From the cell containing the given text, extract its center point as [X, Y] coordinate. 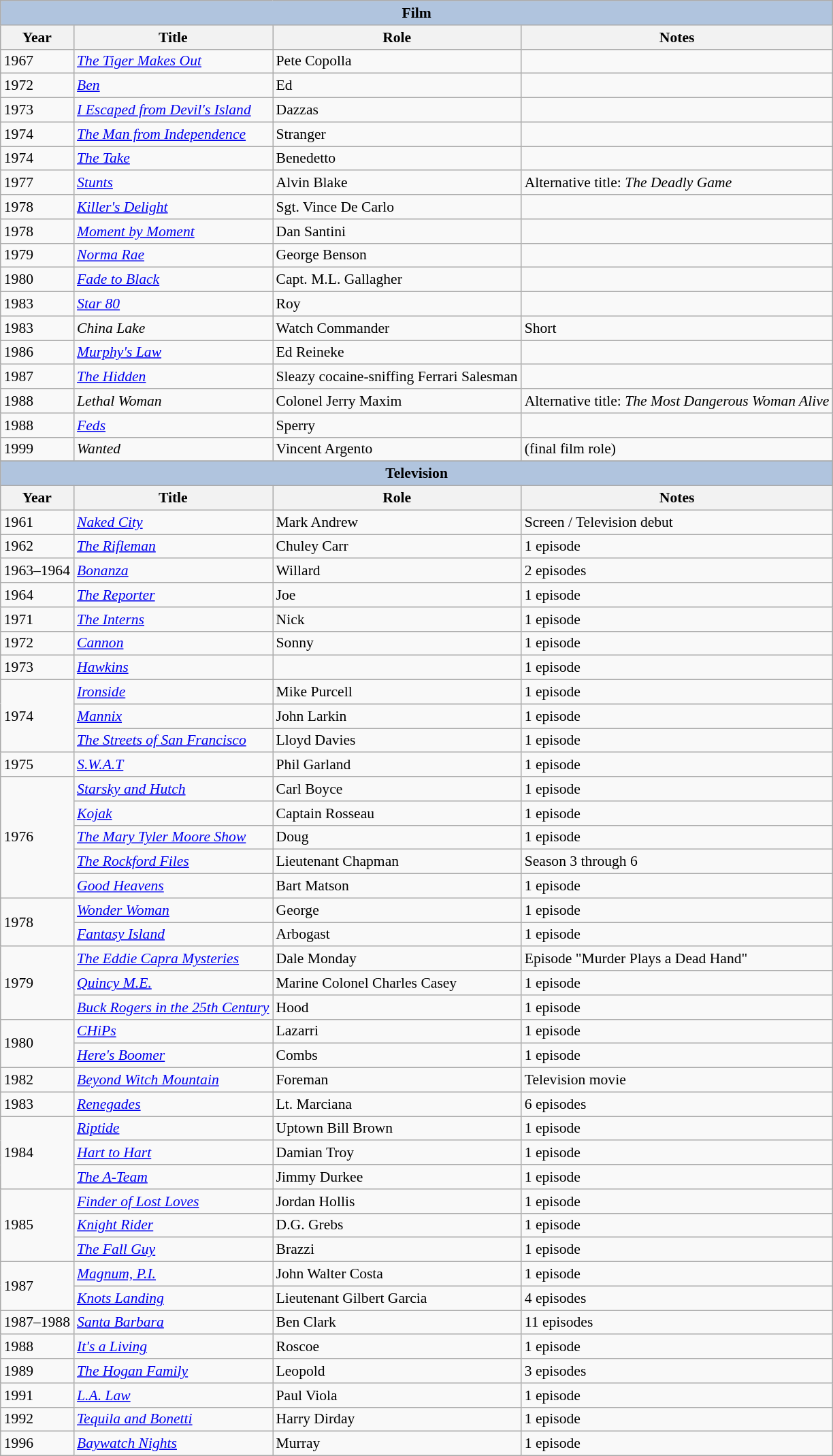
Murray [397, 1444]
Fade to Black [173, 280]
Lieutenant Gilbert Garcia [397, 1298]
1989 [37, 1371]
Roscoe [397, 1347]
(final film role) [677, 449]
Pete Copolla [397, 61]
Roy [397, 304]
Beyond Witch Mountain [173, 1080]
The Tiger Makes Out [173, 61]
Ed Reineke [397, 353]
CHiPs [173, 1031]
George Benson [397, 255]
Alternative title: The Most Dangerous Woman Alive [677, 401]
Lieutenant Chapman [397, 862]
Colonel Jerry Maxim [397, 401]
Television movie [677, 1080]
3 episodes [677, 1371]
1996 [37, 1444]
Benedetto [397, 159]
1985 [37, 1225]
Stunts [173, 183]
The Streets of San Francisco [173, 741]
It's a Living [173, 1347]
Phil Garland [397, 765]
Sgt. Vince De Carlo [397, 207]
Knots Landing [173, 1298]
The Fall Guy [173, 1250]
Bart Matson [397, 886]
Television [416, 474]
Star 80 [173, 304]
Damian Troy [397, 1153]
L.A. Law [173, 1395]
Norma Rae [173, 255]
Tequila and Bonetti [173, 1419]
Murphy's Law [173, 353]
1964 [37, 595]
Paul Viola [397, 1395]
Leopold [397, 1371]
Finder of Lost Loves [173, 1201]
2 episodes [677, 571]
Chuley Carr [397, 547]
Combs [397, 1056]
Lt. Marciana [397, 1104]
Screen / Television debut [677, 522]
Mike Purcell [397, 692]
Short [677, 328]
Knight Rider [173, 1225]
S.W.A.T [173, 765]
Hood [397, 1007]
Fantasy Island [173, 935]
Vincent Argento [397, 449]
Season 3 through 6 [677, 862]
1984 [37, 1153]
The Mary Tyler Moore Show [173, 837]
I Escaped from Devil's Island [173, 110]
Sperry [397, 425]
1976 [37, 837]
Dan Santini [397, 231]
The Hidden [173, 377]
Kojak [173, 813]
Cannon [173, 643]
Brazzi [397, 1250]
The Take [173, 159]
Dazzas [397, 110]
Good Heavens [173, 886]
The Man from Independence [173, 134]
The Rockford Files [173, 862]
Watch Commander [397, 328]
Hart to Hart [173, 1153]
Nick [397, 619]
Uptown Bill Brown [397, 1129]
Ironside [173, 692]
Mannix [173, 716]
Lazarri [397, 1031]
Mark Andrew [397, 522]
1992 [37, 1419]
John Larkin [397, 716]
Jimmy Durkee [397, 1177]
Ed [397, 86]
Marine Colonel Charles Casey [397, 983]
Bonanza [173, 571]
Willard [397, 571]
The Hogan Family [173, 1371]
Baywatch Nights [173, 1444]
Alternative title: The Deadly Game [677, 183]
1962 [37, 547]
1963–1964 [37, 571]
John Walter Costa [397, 1274]
Doug [397, 837]
1961 [37, 522]
1986 [37, 353]
Quincy M.E. [173, 983]
1982 [37, 1080]
The Reporter [173, 595]
Sonny [397, 643]
Moment by Moment [173, 231]
D.G. Grebs [397, 1225]
Captain Rosseau [397, 813]
Hawkins [173, 668]
6 episodes [677, 1104]
Joe [397, 595]
11 episodes [677, 1323]
1977 [37, 183]
Starsky and Hutch [173, 789]
Buck Rogers in the 25th Century [173, 1007]
Lethal Woman [173, 401]
Capt. M.L. Gallagher [397, 280]
Episode "Murder Plays a Dead Hand" [677, 959]
Naked City [173, 522]
The Rifleman [173, 547]
Ben Clark [397, 1323]
1975 [37, 765]
1971 [37, 619]
4 episodes [677, 1298]
Carl Boyce [397, 789]
1991 [37, 1395]
Foreman [397, 1080]
Ben [173, 86]
George [397, 910]
The Interns [173, 619]
Here's Boomer [173, 1056]
Riptide [173, 1129]
Santa Barbara [173, 1323]
1999 [37, 449]
Lloyd Davies [397, 741]
Renegades [173, 1104]
1967 [37, 61]
Killer's Delight [173, 207]
Wanted [173, 449]
China Lake [173, 328]
Film [416, 13]
Wonder Woman [173, 910]
Harry Dirday [397, 1419]
1987–1988 [37, 1323]
Magnum, P.I. [173, 1274]
Arbogast [397, 935]
Alvin Blake [397, 183]
Stranger [397, 134]
Feds [173, 425]
Sleazy cocaine-sniffing Ferrari Salesman [397, 377]
Dale Monday [397, 959]
The Eddie Capra Mysteries [173, 959]
The A-Team [173, 1177]
Jordan Hollis [397, 1201]
